Capture the cell that displays the provided text and extract its (X, Y) central coordinate. 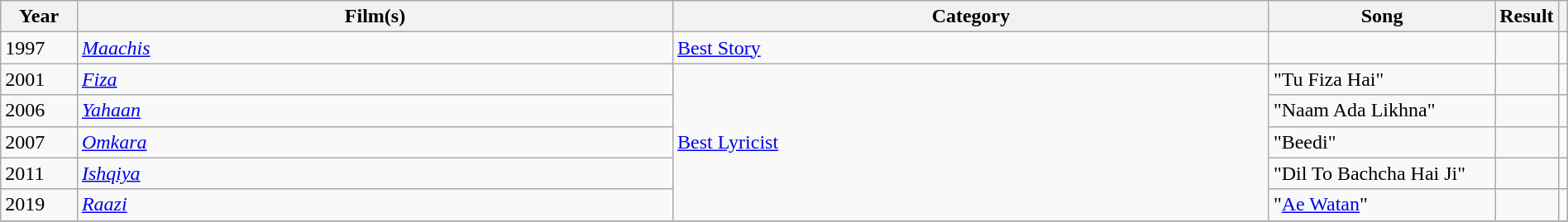
Yahaan (375, 111)
Year (40, 17)
Fiza (375, 79)
"Ae Watan" (1381, 205)
Best Story (971, 48)
Song (1381, 17)
2007 (40, 142)
2001 (40, 79)
"Tu Fiza Hai" (1381, 79)
Film(s) (375, 17)
Category (971, 17)
"Naam Ada Likhna" (1381, 111)
1997 (40, 48)
2006 (40, 111)
Ishqiya (375, 173)
2019 (40, 205)
Result (1527, 17)
"Beedi" (1381, 142)
Best Lyricist (971, 142)
Maachis (375, 48)
Raazi (375, 205)
Omkara (375, 142)
2011 (40, 173)
"Dil To Bachcha Hai Ji" (1381, 173)
